From the cell containing the given text, extract its center point as [x, y] coordinate. 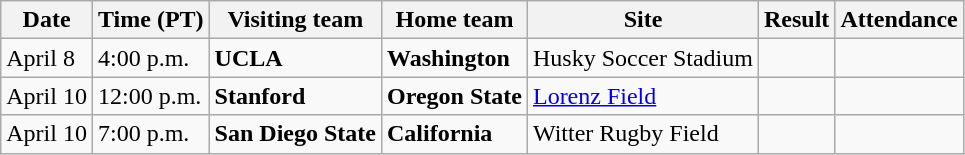
Witter Rugby Field [642, 134]
Stanford [295, 96]
7:00 p.m. [150, 134]
UCLA [295, 58]
Husky Soccer Stadium [642, 58]
12:00 p.m. [150, 96]
Site [642, 20]
4:00 p.m. [150, 58]
California [454, 134]
Attendance [899, 20]
Date [47, 20]
Visiting team [295, 20]
Lorenz Field [642, 96]
Result [796, 20]
Washington [454, 58]
April 8 [47, 58]
Time (PT) [150, 20]
Home team [454, 20]
San Diego State [295, 134]
Oregon State [454, 96]
